Return the [X, Y] coordinate for the center point of the cell that contains the specified text.  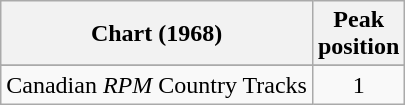
Peakposition [358, 34]
1 [358, 85]
Chart (1968) [157, 34]
Canadian RPM Country Tracks [157, 85]
